Determine the [X, Y] coordinate at the center of the cell enclosing the given text.  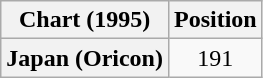
Japan (Oricon) [85, 58]
191 [215, 58]
Position [215, 20]
Chart (1995) [85, 20]
